For the text-containing cell, return its midpoint in (x, y) coordinate format. 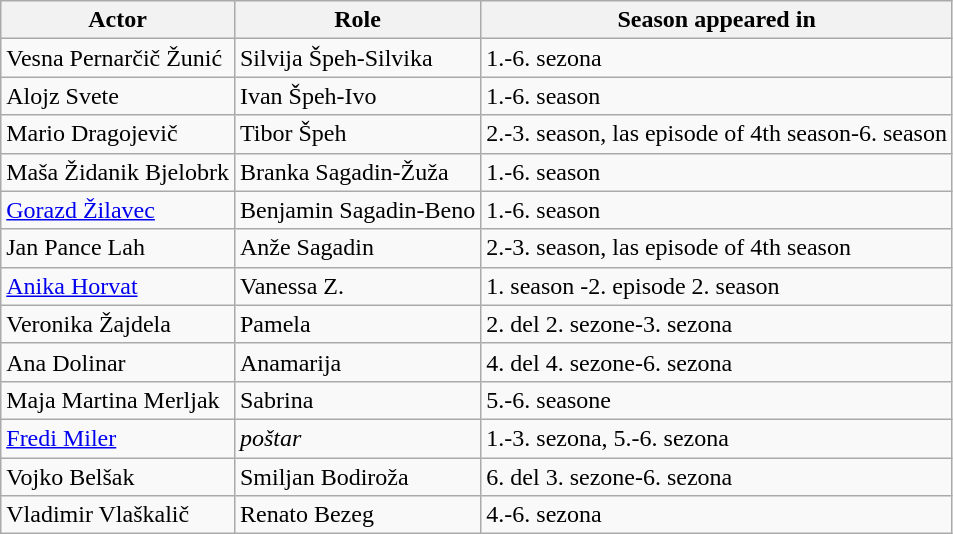
Mario Dragojevič (118, 134)
2. del 2. sezone-3. sezona (717, 324)
4. del 4. sezone-6. sezona (717, 362)
2.-3. season, las episode of 4th season (717, 248)
Alojz Svete (118, 96)
Sabrina (357, 400)
Actor (118, 20)
Ana Dolinar (118, 362)
Branka Sagadin-Žuža (357, 172)
Tibor Špeh (357, 134)
1. season -2. episode 2. season (717, 286)
Maja Martina Merljak (118, 400)
6. del 3. sezone-6. sezona (717, 477)
4.-6. sezona (717, 515)
Veronika Žajdela (118, 324)
Pamela (357, 324)
Role (357, 20)
Renato Bezeg (357, 515)
Fredi Miler (118, 438)
Vojko Belšak (118, 477)
Anamarija (357, 362)
Vladimir Vlaškalič (118, 515)
Season appeared in (717, 20)
Benjamin Sagadin-Beno (357, 210)
5.-6. seasone (717, 400)
Gorazd Žilavec (118, 210)
1.-6. sezona (717, 58)
Anika Horvat (118, 286)
Ivan Špeh-Ivo (357, 96)
1.-3. sezona, 5.-6. sezona (717, 438)
Maša Židanik Bjelobrk (118, 172)
Anže Sagadin (357, 248)
Silvija Špeh-Silvika (357, 58)
Smiljan Bodiroža (357, 477)
2.-3. season, las episode of 4th season-6. season (717, 134)
poštar (357, 438)
Jan Pance Lah (118, 248)
Vesna Pernarčič Žunić (118, 58)
Vanessa Z. (357, 286)
